Locate the cell with the specified text and output its [X, Y] center coordinate. 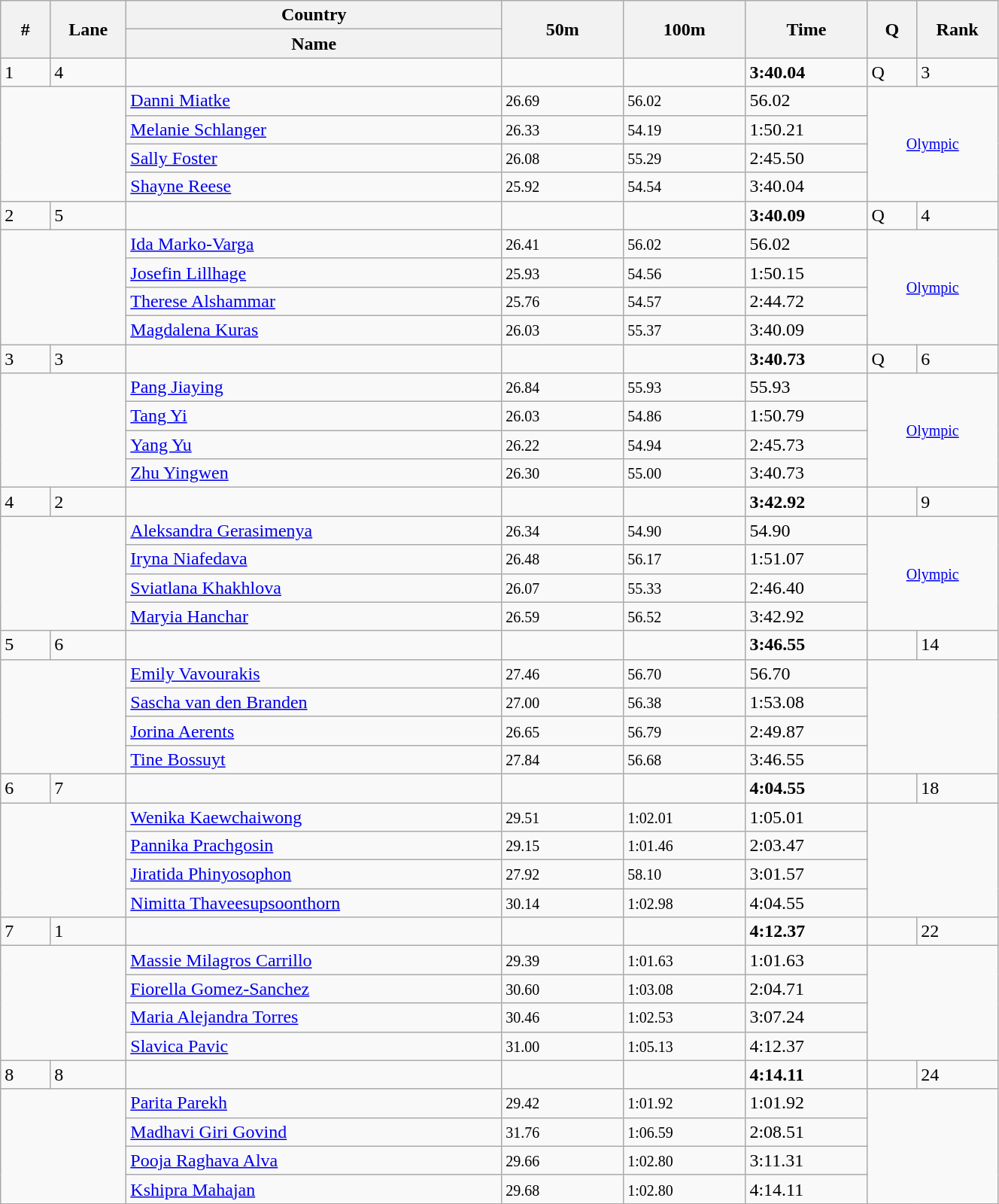
1:02.98 [685, 903]
Name [314, 44]
Maryia Hanchar [314, 616]
18 [958, 788]
Pannika Prachgosin [314, 846]
Wenika Kaewchaiwong [314, 816]
56.79 [685, 731]
24 [958, 1075]
26.48 [563, 559]
2:45.50 [806, 158]
Jiratida Phinyosophon [314, 874]
29.66 [563, 1160]
Lane [89, 29]
27.00 [563, 702]
Danni Miatke [314, 101]
54.57 [685, 301]
Sally Foster [314, 158]
Slavica Pavic [314, 1046]
26.84 [563, 388]
Sviatlana Khakhlova [314, 588]
# [26, 29]
55.33 [685, 588]
31.76 [563, 1132]
30.14 [563, 903]
Shayne Reese [314, 187]
2:49.87 [806, 731]
56.68 [685, 759]
29.68 [563, 1189]
27.92 [563, 874]
3:07.24 [806, 1017]
Rank [958, 29]
1:05.01 [806, 816]
26.34 [563, 531]
26.41 [563, 244]
9 [958, 502]
1:01.46 [685, 846]
26.69 [563, 101]
27.46 [563, 673]
56.38 [685, 702]
Tang Yi [314, 416]
26.07 [563, 588]
1:06.59 [685, 1132]
30.46 [563, 1017]
54.86 [685, 416]
1:02.01 [685, 816]
25.92 [563, 187]
1:02.53 [685, 1017]
26.08 [563, 158]
2:04.71 [806, 989]
Country [314, 15]
2:03.47 [806, 846]
Emily Vavourakis [314, 673]
Fiorella Gomez-Sanchez [314, 989]
Magdalena Kuras [314, 330]
Melanie Schlanger [314, 129]
54.56 [685, 272]
56.52 [685, 616]
26.22 [563, 445]
Time [806, 29]
Aleksandra Gerasimenya [314, 531]
Iryna Niafedava [314, 559]
Nimitta Thaveesupsoonthorn [314, 903]
2:46.40 [806, 588]
27.84 [563, 759]
54.19 [685, 129]
25.93 [563, 272]
56.17 [685, 559]
1:03.08 [685, 989]
Yang Yu [314, 445]
1:50.15 [806, 272]
1:53.08 [806, 702]
2:08.51 [806, 1132]
Pang Jiaying [314, 388]
1:51.07 [806, 559]
Ida Marko-Varga [314, 244]
2:44.72 [806, 301]
Kshipra Mahajan [314, 1189]
100m [685, 29]
54.54 [685, 187]
26.33 [563, 129]
58.10 [685, 874]
3:11.31 [806, 1160]
14 [958, 645]
26.65 [563, 731]
Massie Milagros Carrillo [314, 960]
Zhu Yingwen [314, 473]
29.15 [563, 846]
3:01.57 [806, 874]
30.60 [563, 989]
2:45.73 [806, 445]
Jorina Aerents [314, 731]
Parita Parekh [314, 1103]
Tine Bossuyt [314, 759]
Sascha van den Branden [314, 702]
1:50.21 [806, 129]
55.00 [685, 473]
55.29 [685, 158]
26.59 [563, 616]
Madhavi Giri Govind [314, 1132]
Maria Alejandra Torres [314, 1017]
1:50.79 [806, 416]
25.76 [563, 301]
31.00 [563, 1046]
29.51 [563, 816]
Pooja Raghava Alva [314, 1160]
22 [958, 932]
29.42 [563, 1103]
26.30 [563, 473]
50m [563, 29]
55.37 [685, 330]
Therese Alshammar [314, 301]
54.94 [685, 445]
1:05.13 [685, 1046]
29.39 [563, 960]
Josefin Lillhage [314, 272]
